Search for the cell housing the specified text and yield its [x, y] center coordinate. 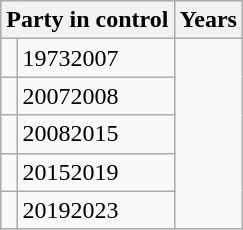
20192023 [96, 210]
19732007 [96, 58]
Party in control [88, 20]
20082015 [96, 134]
20152019 [96, 172]
Years [208, 20]
20072008 [96, 96]
